Provide the [X, Y] coordinate of the cell's center where the given text is located.  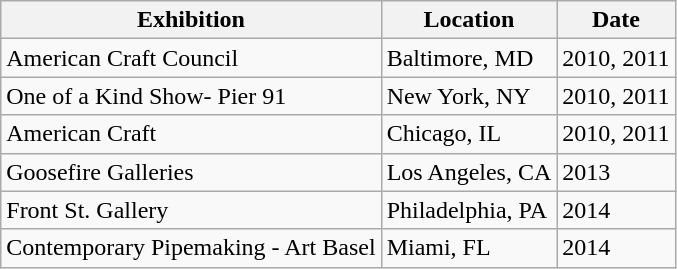
Exhibition [191, 20]
Baltimore, MD [469, 58]
Date [616, 20]
Location [469, 20]
Goosefire Galleries [191, 172]
Philadelphia, PA [469, 210]
American Craft Council [191, 58]
Chicago, IL [469, 134]
Front St. Gallery [191, 210]
Contemporary Pipemaking - Art Basel [191, 248]
New York, NY [469, 96]
Miami, FL [469, 248]
One of a Kind Show- Pier 91 [191, 96]
Los Angeles, CA [469, 172]
American Craft [191, 134]
2013 [616, 172]
